Determine the (x, y) coordinate at the center of the cell enclosing the given text.  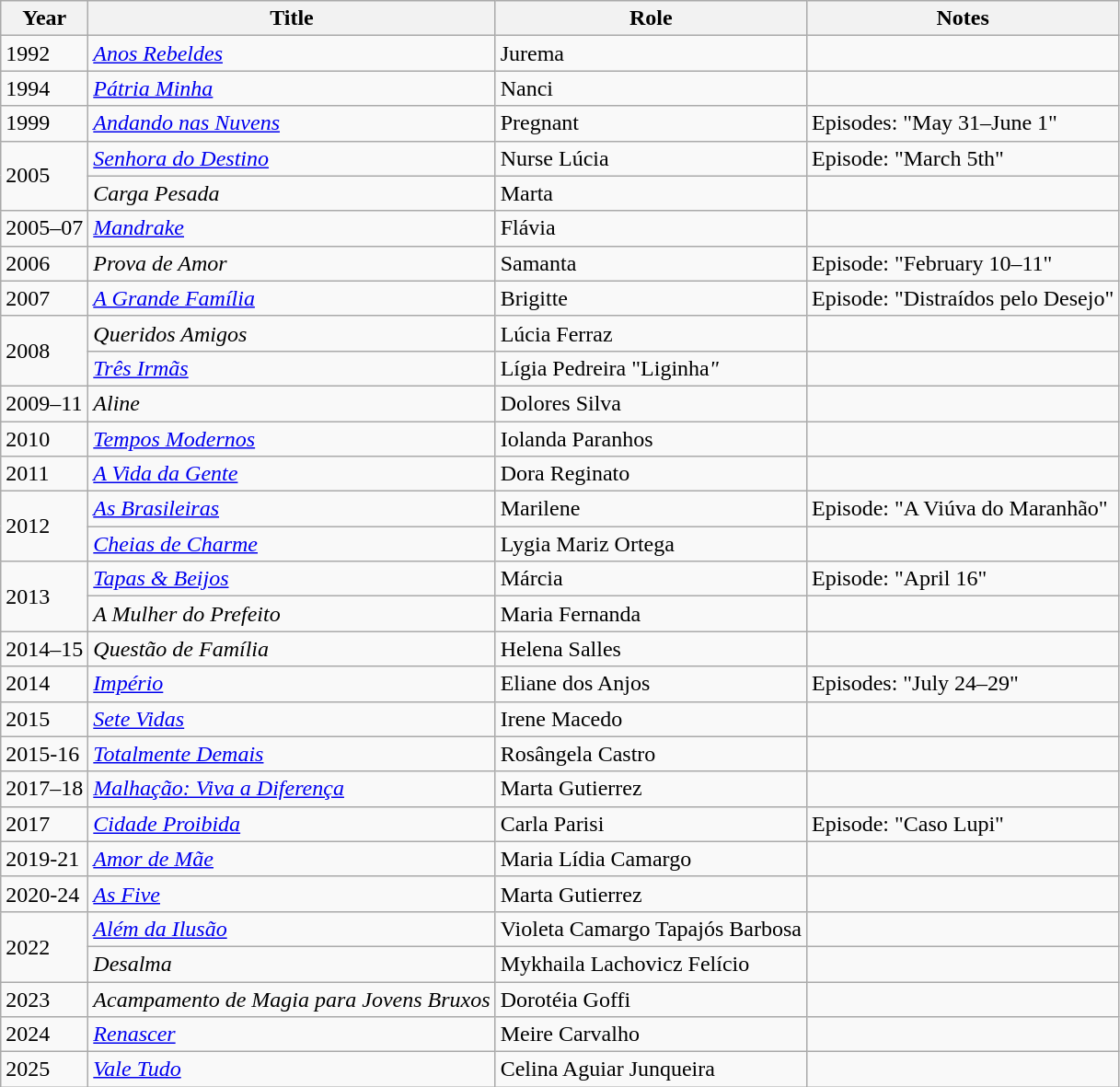
2017 (44, 824)
2019-21 (44, 859)
Episodes: "May 31–June 1" (963, 123)
Lúcia Ferraz (651, 333)
Episodes: "July 24–29" (963, 684)
Dora Reginato (651, 474)
Sete Vidas (292, 719)
Meire Carvalho (651, 1035)
2009–11 (44, 403)
2023 (44, 999)
2020-24 (44, 894)
Dolores Silva (651, 403)
Flávia (651, 228)
Queridos Amigos (292, 333)
2011 (44, 474)
Amor de Mãe (292, 859)
Title (292, 18)
Notes (963, 18)
1992 (44, 53)
2010 (44, 439)
1999 (44, 123)
Márcia (651, 579)
Episode: "A Viúva do Maranhão" (963, 509)
2005 (44, 176)
Episode: "February 10–11" (963, 263)
2005–07 (44, 228)
2024 (44, 1035)
Lígia Pedreira "Liginha" (651, 368)
Desalma (292, 964)
1994 (44, 88)
Celina Aguiar Junqueira (651, 1070)
Maria Lídia Camargo (651, 859)
Três Irmãs (292, 368)
Year (44, 18)
Episode: "March 5th" (963, 158)
Malhação: Viva a Diferença (292, 789)
Pátria Minha (292, 88)
Violeta Camargo Tapajós Barbosa (651, 929)
Carla Parisi (651, 824)
A Grande Família (292, 298)
Lygia Mariz Ortega (651, 544)
Jurema (651, 53)
Marta (651, 193)
Tempos Modernos (292, 439)
Nurse Lúcia (651, 158)
Aline (292, 403)
2015 (44, 719)
Iolanda Paranhos (651, 439)
A Mulher do Prefeito (292, 614)
Irene Macedo (651, 719)
Prova de Amor (292, 263)
As Brasileiras (292, 509)
2025 (44, 1070)
2012 (44, 526)
2015-16 (44, 754)
Andando nas Nuvens (292, 123)
Tapas & Beijos (292, 579)
Vale Tudo (292, 1070)
Senhora do Destino (292, 158)
Mandrake (292, 228)
2008 (44, 351)
Dorotéia Goffi (651, 999)
A Vida da Gente (292, 474)
Anos Rebeldes (292, 53)
Role (651, 18)
2014–15 (44, 649)
2014 (44, 684)
Episode: "Distraídos pelo Desejo" (963, 298)
2006 (44, 263)
Carga Pesada (292, 193)
Além da Ilusão (292, 929)
Pregnant (651, 123)
Questão de Família (292, 649)
2022 (44, 946)
Acampamento de Magia para Jovens Bruxos (292, 999)
Eliane dos Anjos (651, 684)
Renascer (292, 1035)
Samanta (651, 263)
Totalmente Demais (292, 754)
Maria Fernanda (651, 614)
2017–18 (44, 789)
Império (292, 684)
2007 (44, 298)
Brigitte (651, 298)
Marilene (651, 509)
Episode: "Caso Lupi" (963, 824)
2013 (44, 596)
Nanci (651, 88)
Episode: "April 16" (963, 579)
As Five (292, 894)
Cheias de Charme (292, 544)
Cidade Proibida (292, 824)
Rosângela Castro (651, 754)
Helena Salles (651, 649)
Mykhaila Lachovicz Felício (651, 964)
